Provide the (x, y) coordinate of the cell's center where the given text is located.  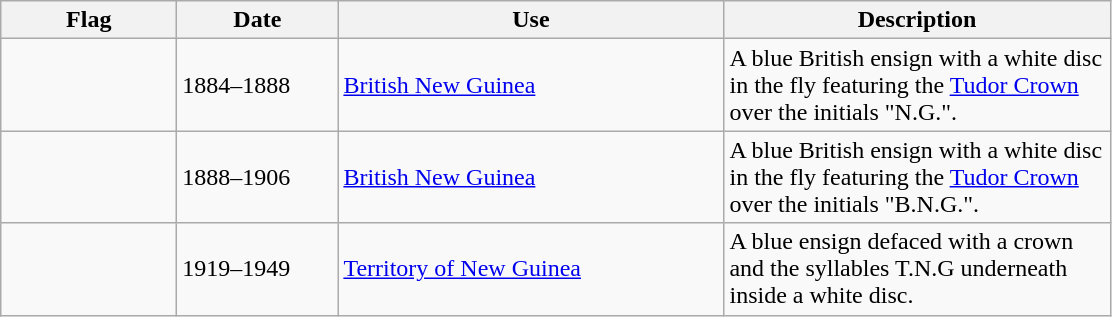
Date (258, 20)
1884–1888 (258, 85)
A blue ensign defaced with a crown and the syllables T.N.G underneath inside a white disc. (917, 269)
Territory of New Guinea (531, 269)
A blue British ensign with a white disc in the fly featuring the Tudor Crown over the initials "B.N.G.". (917, 177)
1888–1906 (258, 177)
Use (531, 20)
A blue British ensign with a white disc in the fly featuring the Tudor Crown over the initials "N.G.". (917, 85)
Description (917, 20)
Flag (89, 20)
1919–1949 (258, 269)
